Return the [X, Y] coordinate for the center point of the cell that contains the specified text.  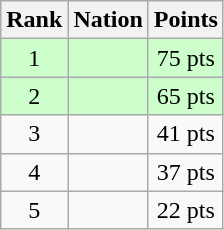
Points [186, 20]
65 pts [186, 96]
41 pts [186, 134]
4 [34, 172]
75 pts [186, 58]
37 pts [186, 172]
3 [34, 134]
22 pts [186, 210]
Rank [34, 20]
Nation [108, 20]
2 [34, 96]
1 [34, 58]
5 [34, 210]
